Identify which cell holds the provided text, then report its (x, y) central coordinate. 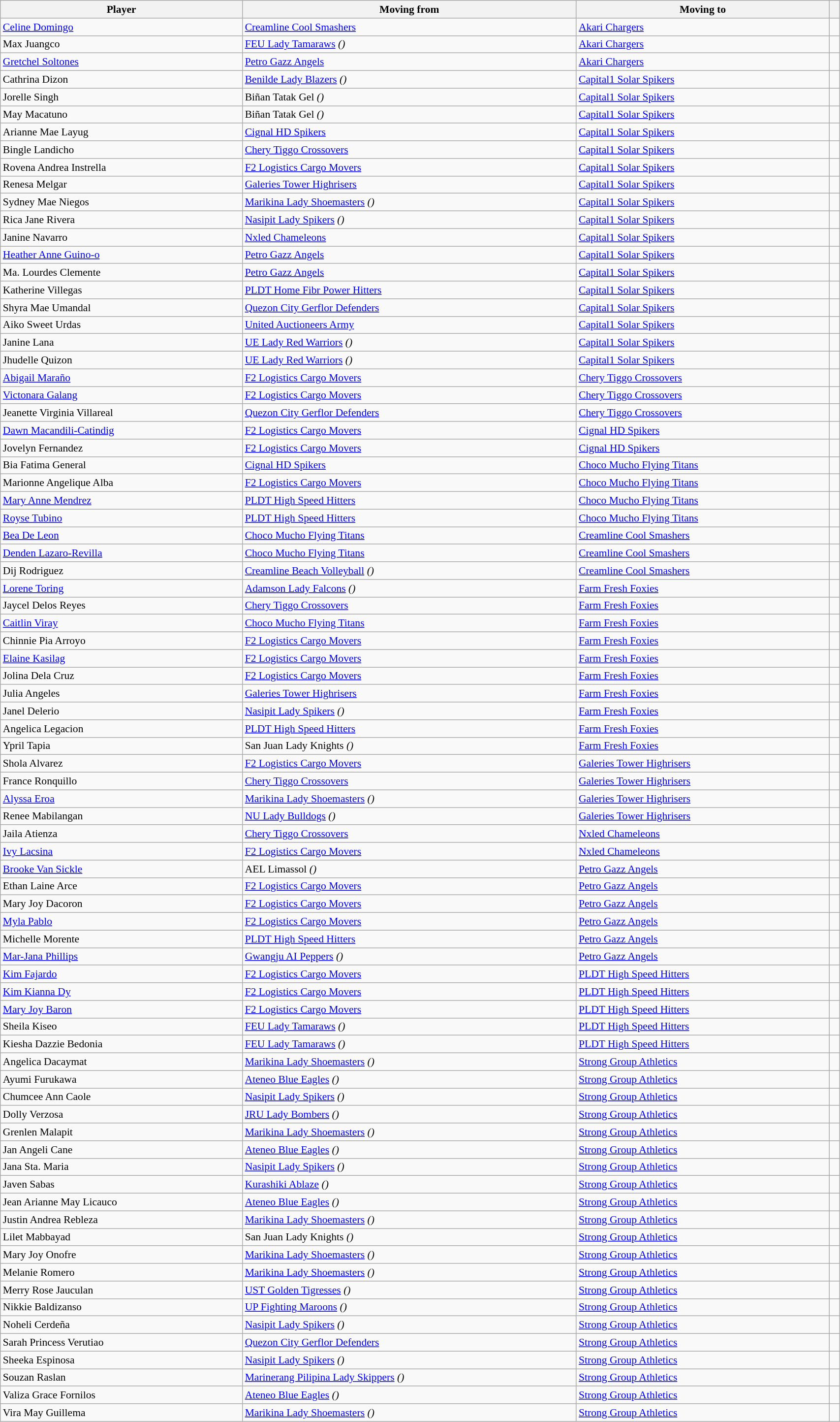
Bia Fatima General (122, 465)
Chinnie Pia Arroyo (122, 641)
Mar-Jana Phillips (122, 957)
Ypril Tapia (122, 746)
Caitlin Viray (122, 623)
Nikkie Baldizanso (122, 1307)
Merry Rose Jauculan (122, 1290)
Sheeka Espinosa (122, 1360)
AEL Limassol () (409, 869)
Kim Fajardo (122, 974)
Shola Alvarez (122, 764)
Chumcee Ann Caole (122, 1097)
Creamline Beach Volleyball () (409, 571)
France Ronquillo (122, 781)
Vira May Guillema (122, 1413)
Moving from (409, 9)
NU Lady Bulldogs () (409, 816)
Noheli Cerdeña (122, 1325)
Souzan Raslan (122, 1378)
Marinerang Pilipina Lady Skippers () (409, 1378)
Renee Mabilangan (122, 816)
Elaine Kasilag (122, 658)
Kiesha Dazzie Bedonia (122, 1044)
Dij Rodriguez (122, 571)
Angelica Dacaymat (122, 1062)
Ma. Lourdes Clemente (122, 273)
Janine Lana (122, 343)
Adamson Lady Falcons () (409, 588)
Rovena Andrea Instrella (122, 167)
Player (122, 9)
Rica Jane Rivera (122, 220)
Abigail Maraño (122, 378)
Jaila Atienza (122, 834)
Shyra Mae Umandal (122, 308)
Jovelyn Fernandez (122, 448)
Benilde Lady Blazers () (409, 80)
Max Juangco (122, 44)
Kurashiki Ablaze () (409, 1185)
Javen Sabas (122, 1185)
Lorene Toring (122, 588)
Ayumi Furukawa (122, 1079)
Michelle Morente (122, 939)
Celine Domingo (122, 27)
Sydney Mae Niegos (122, 202)
May Macatuno (122, 115)
Kim Kianna Dy (122, 992)
Valiza Grace Fornilos (122, 1395)
Ethan Laine Arce (122, 886)
Sarah Princess Verutiao (122, 1343)
Aiko Sweet Urdas (122, 325)
Mary Joy Onofre (122, 1255)
Marionne Angelique Alba (122, 483)
Dolly Verzosa (122, 1115)
Bea De Leon (122, 536)
Cathrina Dizon (122, 80)
Mary Joy Dacoron (122, 904)
JRU Lady Bombers () (409, 1115)
Julia Angeles (122, 694)
Bingle Landicho (122, 150)
Renesa Melgar (122, 185)
Mary Joy Baron (122, 1009)
Mary Anne Mendrez (122, 501)
Arianne Mae Layug (122, 132)
Lilet Mabbayad (122, 1237)
Gretchel Soltones (122, 62)
Jaycel Delos Reyes (122, 606)
Myla Pablo (122, 922)
Jan Angeli Cane (122, 1150)
Katherine Villegas (122, 290)
Grenlen Malapit (122, 1132)
Royse Tubino (122, 518)
Jhudelle Quizon (122, 360)
UP Fighting Maroons () (409, 1307)
United Auctioneers Army (409, 325)
Jeanette Virginia Villareal (122, 413)
Angelica Legacion (122, 729)
Jolina Dela Cruz (122, 676)
Dawn Macandili-Catindig (122, 430)
Gwangju AI Peppers () (409, 957)
PLDT Home Fibr Power Hitters (409, 290)
UST Golden Tigresses () (409, 1290)
Heather Anne Guino-o (122, 255)
Janel Delerio (122, 711)
Melanie Romero (122, 1272)
Ivy Lacsina (122, 851)
Jana Sta. Maria (122, 1167)
Janine Navarro (122, 237)
Justin Andrea Rebleza (122, 1220)
Jorelle Singh (122, 97)
Moving to (703, 9)
Jean Arianne May Licauco (122, 1202)
Victonara Galang (122, 395)
Sheila Kiseo (122, 1027)
Denden Lazaro-Revilla (122, 553)
Alyssa Eroa (122, 799)
Brooke Van Sickle (122, 869)
